Determine the (X, Y) coordinate at the center of the cell enclosing the given text.  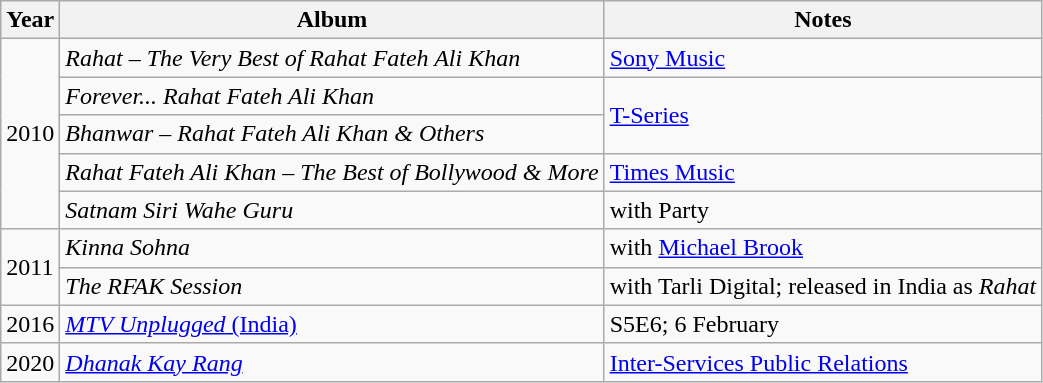
with Michael Brook (823, 248)
Sony Music (823, 58)
Year (30, 20)
Dhanak Kay Rang (332, 362)
Kinna Sohna (332, 248)
Satnam Siri Wahe Guru (332, 210)
T-Series (823, 115)
S5E6; 6 February (823, 324)
2010 (30, 134)
Rahat – The Very Best of Rahat Fateh Ali Khan (332, 58)
2020 (30, 362)
Rahat Fateh Ali Khan – The Best of Bollywood & More (332, 172)
MTV Unplugged (India) (332, 324)
Inter-Services Public Relations (823, 362)
Notes (823, 20)
with Party (823, 210)
with Tarli Digital; released in India as Rahat (823, 286)
2011 (30, 267)
Album (332, 20)
Forever... Rahat Fateh Ali Khan (332, 96)
Bhanwar – Rahat Fateh Ali Khan & Others (332, 134)
Times Music (823, 172)
2016 (30, 324)
The RFAK Session (332, 286)
